Locate the cell with the specified text and output its (x, y) center coordinate. 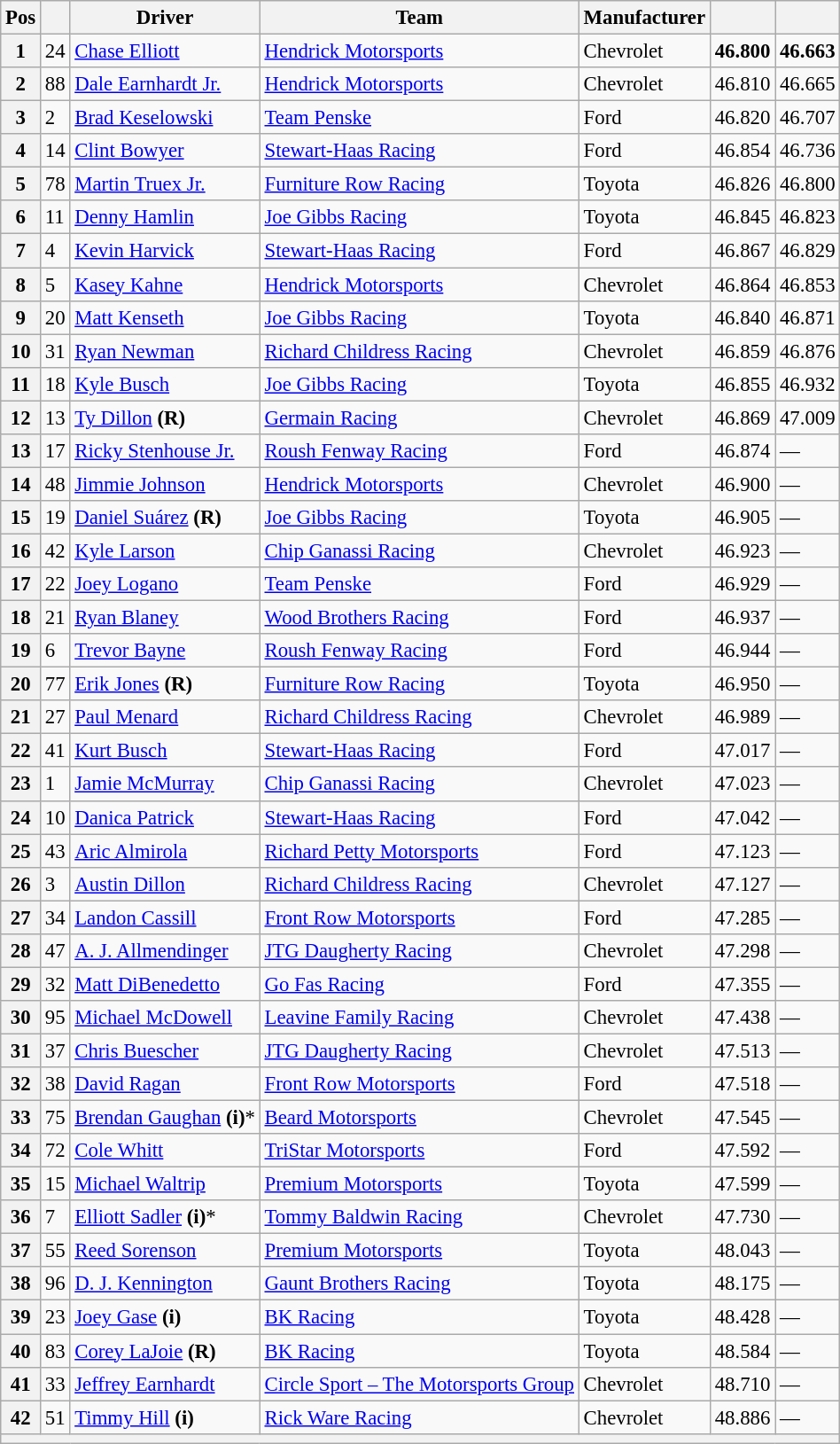
Gaunt Brothers Racing (419, 1284)
Cole Whitt (165, 1151)
46.826 (743, 184)
47.730 (743, 1217)
Pos (21, 18)
Ryan Newman (165, 351)
47 (55, 951)
Danica Patrick (165, 817)
Matt Kenseth (165, 317)
46.874 (743, 451)
Aric Almirola (165, 851)
46.867 (743, 251)
46.929 (743, 584)
Brad Keselowski (165, 118)
Chris Buescher (165, 1050)
47.285 (743, 917)
47.123 (743, 851)
46.845 (743, 217)
Kurt Busch (165, 751)
48 (55, 484)
16 (21, 550)
46.855 (743, 384)
95 (55, 1018)
46.820 (743, 118)
Joey Logano (165, 584)
47.438 (743, 1018)
43 (55, 851)
8 (21, 285)
Matt DiBenedetto (165, 984)
Denny Hamlin (165, 217)
47.042 (743, 817)
46.869 (743, 418)
46.663 (808, 51)
28 (21, 951)
47.518 (743, 1084)
48.043 (743, 1251)
Jeffrey Earnhardt (165, 1384)
77 (55, 684)
46.736 (808, 151)
Ricky Stenhouse Jr. (165, 451)
78 (55, 184)
88 (55, 84)
David Ragan (165, 1084)
Reed Sorenson (165, 1251)
D. J. Kennington (165, 1284)
48.710 (743, 1384)
Ryan Blaney (165, 618)
Trevor Bayne (165, 651)
46.864 (743, 285)
46.950 (743, 684)
Chase Elliott (165, 51)
Landon Cassill (165, 917)
Ty Dillon (R) (165, 418)
Michael Waltrip (165, 1184)
35 (21, 1184)
47.513 (743, 1050)
Kasey Kahne (165, 285)
Wood Brothers Racing (419, 618)
Michael McDowell (165, 1018)
46.854 (743, 151)
47.355 (743, 984)
Timmy Hill (i) (165, 1417)
Manufacturer (644, 18)
46.932 (808, 384)
48.886 (743, 1417)
48.175 (743, 1284)
55 (55, 1251)
46.900 (743, 484)
75 (55, 1118)
83 (55, 1351)
46.823 (808, 217)
48.584 (743, 1351)
47.545 (743, 1118)
46.859 (743, 351)
47.009 (808, 418)
40 (21, 1351)
TriStar Motorsports (419, 1151)
25 (21, 851)
Elliott Sadler (i)* (165, 1217)
12 (21, 418)
Martin Truex Jr. (165, 184)
46.876 (808, 351)
46.944 (743, 651)
26 (21, 884)
46.665 (808, 84)
46.923 (743, 550)
96 (55, 1284)
29 (21, 984)
Erik Jones (R) (165, 684)
Team (419, 18)
Clint Bowyer (165, 151)
72 (55, 1151)
Richard Petty Motorsports (419, 851)
Leavine Family Racing (419, 1018)
47.298 (743, 951)
46.853 (808, 285)
Jimmie Johnson (165, 484)
46.840 (743, 317)
9 (21, 317)
Brendan Gaughan (i)* (165, 1118)
39 (21, 1317)
Jamie McMurray (165, 784)
Dale Earnhardt Jr. (165, 84)
Kyle Larson (165, 550)
36 (21, 1217)
47.592 (743, 1151)
48.428 (743, 1317)
51 (55, 1417)
30 (21, 1018)
47.127 (743, 884)
Corey LaJoie (R) (165, 1351)
Go Fas Racing (419, 984)
46.829 (808, 251)
47.017 (743, 751)
Kevin Harvick (165, 251)
47.599 (743, 1184)
46.937 (743, 618)
46.989 (743, 717)
Kyle Busch (165, 384)
Daniel Suárez (R) (165, 518)
Joey Gase (i) (165, 1317)
Paul Menard (165, 717)
Beard Motorsports (419, 1118)
Germain Racing (419, 418)
46.707 (808, 118)
Rick Ware Racing (419, 1417)
46.810 (743, 84)
47.023 (743, 784)
46.905 (743, 518)
46.871 (808, 317)
Driver (165, 18)
Circle Sport – The Motorsports Group (419, 1384)
Tommy Baldwin Racing (419, 1217)
Austin Dillon (165, 884)
A. J. Allmendinger (165, 951)
